Detect which cell encompasses the target text, then output its [X, Y] center coordinate. 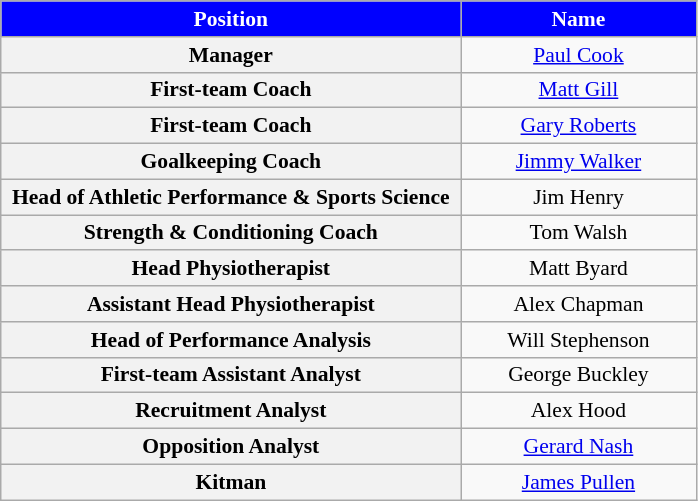
Gerard Nash [578, 447]
Matt Byard [578, 269]
Recruitment Analyst [231, 411]
First-team Assistant Analyst [231, 375]
Gary Roberts [578, 126]
Jim Henry [578, 197]
Jimmy Walker [578, 162]
Alex Chapman [578, 304]
Will Stephenson [578, 340]
Opposition Analyst [231, 447]
Head Physiotherapist [231, 269]
Tom Walsh [578, 233]
Head of Performance Analysis [231, 340]
Position [231, 19]
Assistant Head Physiotherapist [231, 304]
Kitman [231, 482]
Manager [231, 55]
Strength & Conditioning Coach [231, 233]
James Pullen [578, 482]
Matt Gill [578, 90]
George Buckley [578, 375]
Goalkeeping Coach [231, 162]
Alex Hood [578, 411]
Head of Athletic Performance & Sports Science [231, 197]
Name [578, 19]
Paul Cook [578, 55]
